Capture the cell that displays the provided text and extract its (x, y) central coordinate. 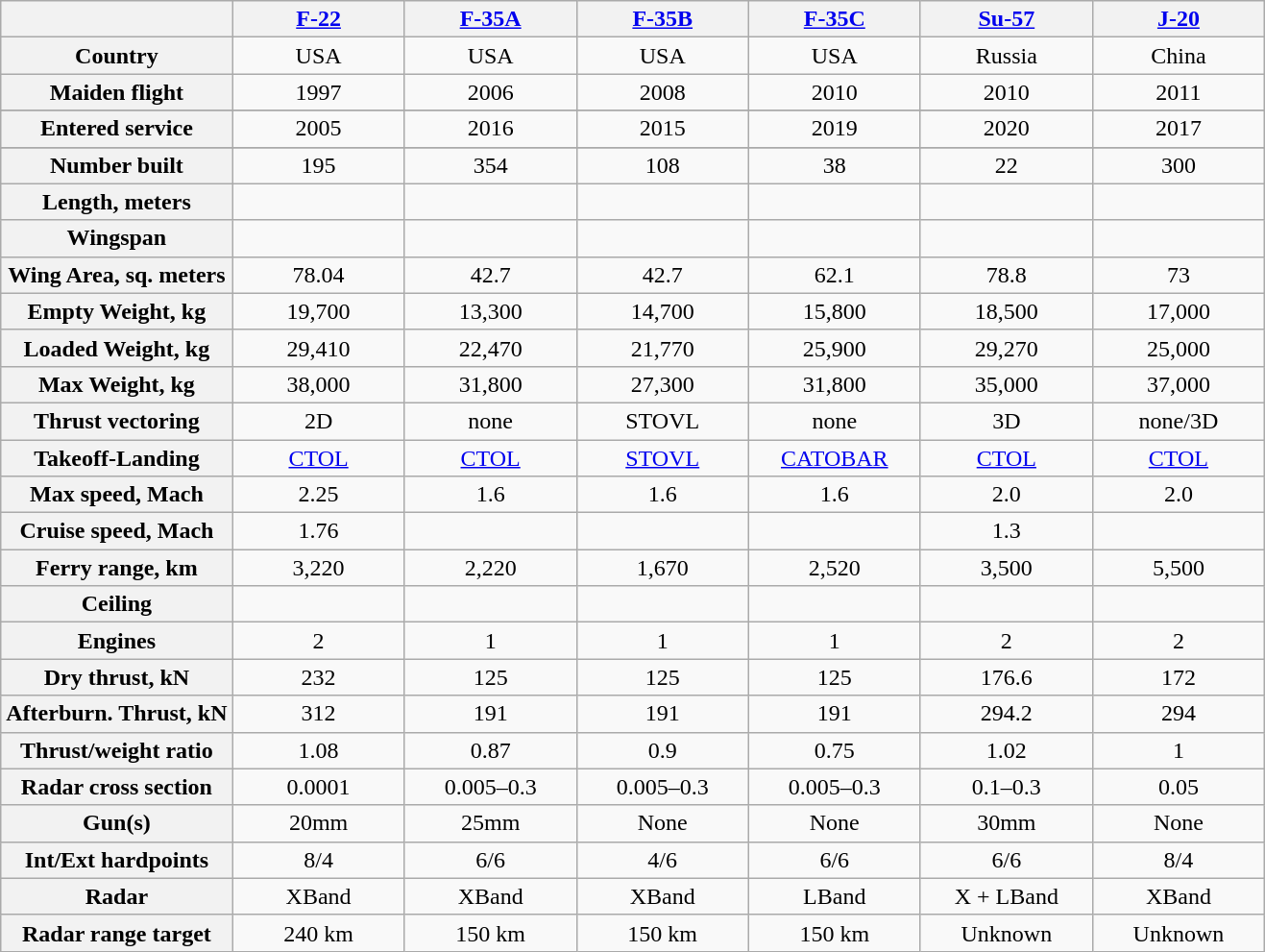
294.2 (1007, 714)
Length, meters (117, 202)
2006 (490, 92)
Number built (117, 165)
14,700 (663, 311)
108 (663, 165)
2,520 (834, 568)
Gun(s) (117, 823)
2D (319, 421)
29,410 (319, 348)
2005 (319, 129)
38,000 (319, 384)
232 (319, 677)
30mm (1007, 823)
0.0001 (319, 787)
Country (117, 56)
1.3 (1007, 531)
240 km (319, 933)
172 (1178, 677)
195 (319, 165)
Engines (117, 641)
Loaded Weight, kg (117, 348)
0.9 (663, 750)
18,500 (1007, 311)
Takeoff-Landing (117, 458)
13,300 (490, 311)
4/6 (663, 860)
1.02 (1007, 750)
F-35A (490, 19)
LBand (834, 896)
F-35B (663, 19)
29,270 (1007, 348)
19,700 (319, 311)
Wingspan (117, 238)
0.05 (1178, 787)
1.76 (319, 531)
15,800 (834, 311)
312 (319, 714)
0.87 (490, 750)
Russia (1007, 56)
2.25 (319, 495)
Thrust/weight ratio (117, 750)
1,670 (663, 568)
Wing Area, sq. meters (117, 275)
3,220 (319, 568)
2011 (1178, 92)
none/3D (1178, 421)
73 (1178, 275)
2020 (1007, 129)
Ferry range, km (117, 568)
62.1 (834, 275)
Dry thrust, kN (117, 677)
1997 (319, 92)
F-35C (834, 19)
CATOBAR (834, 458)
China (1178, 56)
Afterburn. Thrust, kN (117, 714)
300 (1178, 165)
X + LBand (1007, 896)
38 (834, 165)
Cruise speed, Mach (117, 531)
2016 (490, 129)
27,300 (663, 384)
3D (1007, 421)
25mm (490, 823)
21,770 (663, 348)
25,000 (1178, 348)
20mm (319, 823)
176.6 (1007, 677)
Ceiling (117, 604)
2017 (1178, 129)
22 (1007, 165)
Radar range target (117, 933)
0.1–0.3 (1007, 787)
Radar cross section (117, 787)
35,000 (1007, 384)
25,900 (834, 348)
Empty Weight, kg (117, 311)
17,000 (1178, 311)
3,500 (1007, 568)
2019 (834, 129)
2015 (663, 129)
Radar (117, 896)
22,470 (490, 348)
F-22 (319, 19)
Max Weight, kg (117, 384)
78.8 (1007, 275)
2,220 (490, 568)
0.75 (834, 750)
37,000 (1178, 384)
Thrust vectoring (117, 421)
Entered service (117, 129)
294 (1178, 714)
Maiden flight (117, 92)
78.04 (319, 275)
2008 (663, 92)
Max speed, Mach (117, 495)
Int/Ext hardpoints (117, 860)
J-20 (1178, 19)
5,500 (1178, 568)
Su-57 (1007, 19)
1.08 (319, 750)
354 (490, 165)
